Detect which cell encompasses the target text, then output its [x, y] center coordinate. 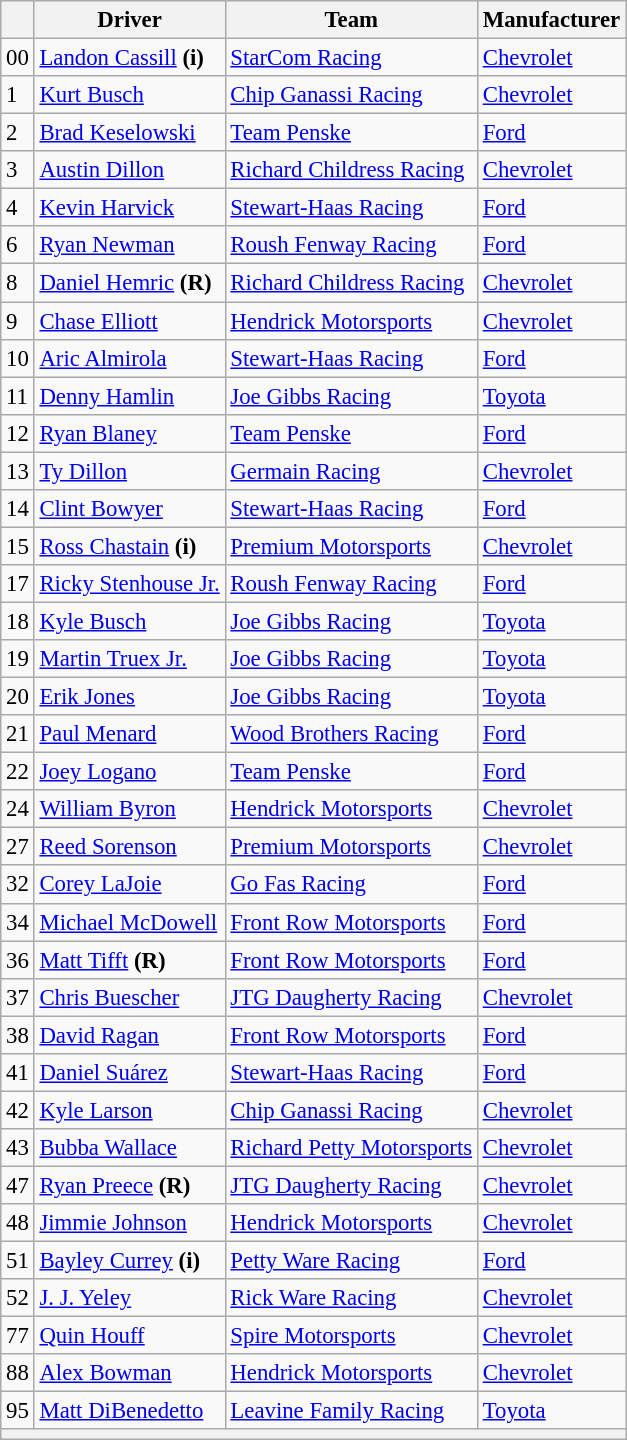
12 [18, 433]
24 [18, 809]
4 [18, 208]
Kevin Harvick [130, 208]
41 [18, 1073]
21 [18, 734]
Matt DiBenedetto [130, 1411]
Ross Chastain (i) [130, 546]
00 [18, 58]
Chris Buescher [130, 997]
Richard Petty Motorsports [351, 1148]
22 [18, 772]
34 [18, 922]
42 [18, 1110]
Kurt Busch [130, 95]
Petty Ware Racing [351, 1261]
17 [18, 584]
Leavine Family Racing [351, 1411]
Aric Almirola [130, 358]
StarCom Racing [351, 58]
9 [18, 321]
14 [18, 509]
37 [18, 997]
Bubba Wallace [130, 1148]
Ryan Blaney [130, 433]
3 [18, 170]
95 [18, 1411]
Ricky Stenhouse Jr. [130, 584]
Alex Bowman [130, 1373]
77 [18, 1336]
19 [18, 659]
Spire Motorsports [351, 1336]
27 [18, 847]
1 [18, 95]
Paul Menard [130, 734]
Daniel Hemric (R) [130, 283]
Ty Dillon [130, 471]
Team [351, 20]
Brad Keselowski [130, 133]
43 [18, 1148]
Bayley Currey (i) [130, 1261]
11 [18, 396]
Ryan Newman [130, 245]
Martin Truex Jr. [130, 659]
8 [18, 283]
Driver [130, 20]
88 [18, 1373]
David Ragan [130, 1035]
15 [18, 546]
51 [18, 1261]
William Byron [130, 809]
Landon Cassill (i) [130, 58]
J. J. Yeley [130, 1298]
Kyle Larson [130, 1110]
Austin Dillon [130, 170]
Chase Elliott [130, 321]
Wood Brothers Racing [351, 734]
Reed Sorenson [130, 847]
Go Fas Racing [351, 885]
2 [18, 133]
Ryan Preece (R) [130, 1185]
Jimmie Johnson [130, 1223]
Germain Racing [351, 471]
13 [18, 471]
47 [18, 1185]
Quin Houff [130, 1336]
Clint Bowyer [130, 509]
Rick Ware Racing [351, 1298]
Joey Logano [130, 772]
Matt Tifft (R) [130, 960]
20 [18, 697]
32 [18, 885]
38 [18, 1035]
Michael McDowell [130, 922]
48 [18, 1223]
Denny Hamlin [130, 396]
Manufacturer [551, 20]
Daniel Suárez [130, 1073]
52 [18, 1298]
Corey LaJoie [130, 885]
Kyle Busch [130, 621]
18 [18, 621]
6 [18, 245]
Erik Jones [130, 697]
36 [18, 960]
10 [18, 358]
